Output the [x, y] coordinate of the center of the cell containing the given text.  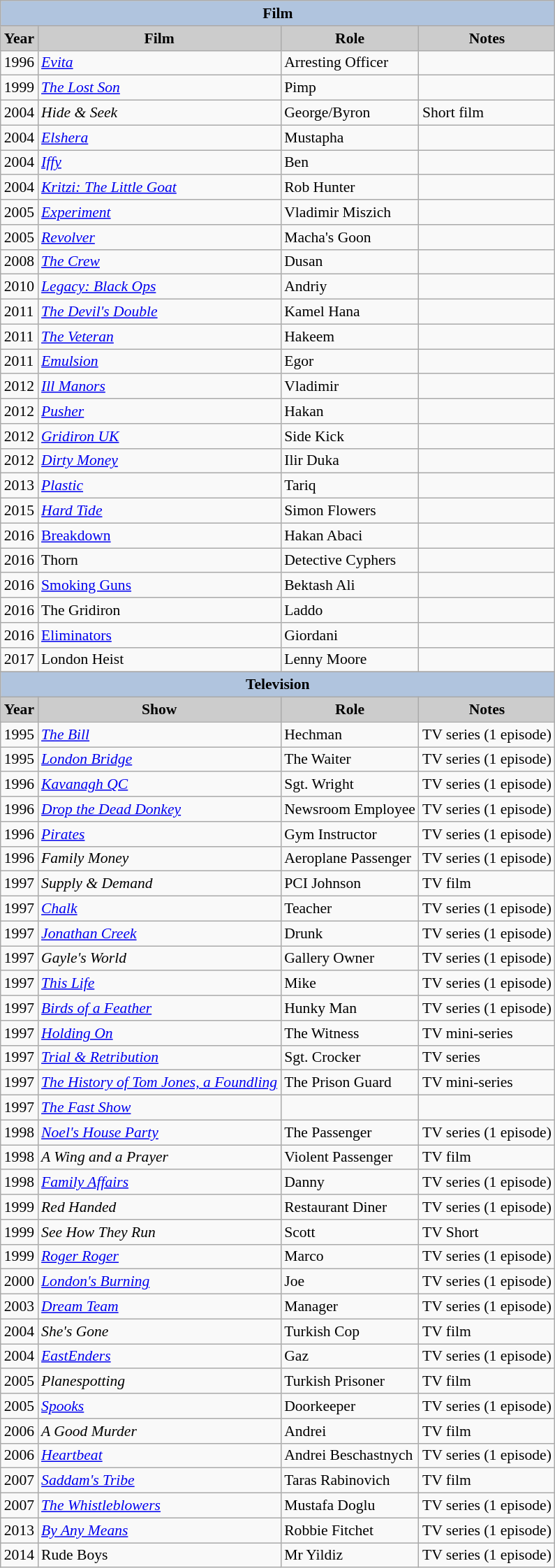
Hide & Seek [159, 113]
Robbie Fitchet [350, 1530]
The History of Tom Jones, a Foundling [159, 1083]
Plastic [159, 486]
Short film [487, 113]
Evita [159, 63]
Arresting Officer [350, 63]
Hakan Abaci [350, 535]
Danny [350, 1183]
Dream Team [159, 1307]
Mike [350, 984]
The Waiter [350, 760]
See How They Run [159, 1232]
Marco [350, 1257]
Macha's Goon [350, 237]
Gayle's World [159, 959]
This Life [159, 984]
Sgt. Crocker [350, 1058]
Supply & Demand [159, 884]
Turkish Prisoner [350, 1382]
Gridiron UK [159, 436]
Doorkeeper [350, 1406]
2017 [20, 660]
Emulsion [159, 362]
Scott [350, 1232]
A Wing and a Prayer [159, 1157]
Giordani [350, 635]
TV series [487, 1058]
Elshera [159, 138]
Mustapha [350, 138]
The Crew [159, 262]
2014 [20, 1555]
Kavanagh QC [159, 785]
Eliminators [159, 635]
Andrei Beschastnych [350, 1456]
Television [278, 685]
Legacy: Black Ops [159, 287]
Rob Hunter [350, 188]
Roger Roger [159, 1257]
Lenny Moore [350, 660]
The Witness [350, 1033]
Family Money [159, 859]
Manager [350, 1307]
Ill Manors [159, 387]
2000 [20, 1282]
Spooks [159, 1406]
Iffy [159, 163]
London Heist [159, 660]
The Veteran [159, 336]
Vladimir Miszich [350, 212]
Saddam's Tribe [159, 1481]
Pirates [159, 834]
Andrei [350, 1431]
Drunk [350, 933]
Hunky Man [350, 1008]
Chalk [159, 909]
Birds of a Feather [159, 1008]
Holding On [159, 1033]
The Gridiron [159, 610]
The Passenger [350, 1132]
Sgt. Wright [350, 785]
Jonathan Creek [159, 933]
Heartbeat [159, 1456]
Mr Yildiz [350, 1555]
Aeroplane Passenger [350, 859]
The Bill [159, 734]
EastEnders [159, 1356]
2008 [20, 262]
2010 [20, 287]
2003 [20, 1307]
Joe [350, 1282]
By Any Means [159, 1530]
Gallery Owner [350, 959]
Laddo [350, 610]
Dirty Money [159, 461]
Tariq [350, 486]
London Bridge [159, 760]
Rude Boys [159, 1555]
The Whistleblowers [159, 1506]
Thorn [159, 561]
Taras Rabinovich [350, 1481]
Violent Passenger [350, 1157]
Ben [350, 163]
Simon Flowers [350, 511]
Gym Instructor [350, 834]
Bektash Ali [350, 586]
Family Affairs [159, 1183]
Kritzi: The Little Goat [159, 188]
Pusher [159, 411]
Breakdown [159, 535]
Noel's House Party [159, 1132]
Ilir Duka [350, 461]
Hechman [350, 734]
The Lost Son [159, 88]
Andriy [350, 287]
TV Short [487, 1232]
The Devil's Double [159, 312]
George/Byron [350, 113]
The Fast Show [159, 1108]
Drop the Dead Donkey [159, 809]
Experiment [159, 212]
Hakan [350, 411]
Red Handed [159, 1207]
Show [159, 710]
The Prison Guard [350, 1083]
Newsroom Employee [350, 809]
Smoking Guns [159, 586]
She's Gone [159, 1331]
Teacher [350, 909]
PCI Johnson [350, 884]
A Good Murder [159, 1431]
Restaurant Diner [350, 1207]
Hakeem [350, 336]
Mustafa Doglu [350, 1506]
Dusan [350, 262]
Turkish Cop [350, 1331]
London's Burning [159, 1282]
Gaz [350, 1356]
Side Kick [350, 436]
2015 [20, 511]
Trial & Retribution [159, 1058]
Kamel Hana [350, 312]
Pimp [350, 88]
Egor [350, 362]
Revolver [159, 237]
Hard Tide [159, 511]
Vladimir [350, 387]
Planespotting [159, 1382]
Detective Cyphers [350, 561]
